For the text-containing cell, return its midpoint in (X, Y) coordinate format. 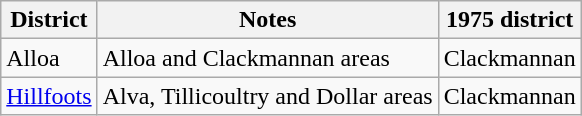
Alloa (49, 58)
1975 district (510, 20)
Notes (268, 20)
District (49, 20)
Hillfoots (49, 96)
Alva, Tillicoultry and Dollar areas (268, 96)
Alloa and Clackmannan areas (268, 58)
